Determine the [x, y] coordinate at the center of the cell enclosing the given text.  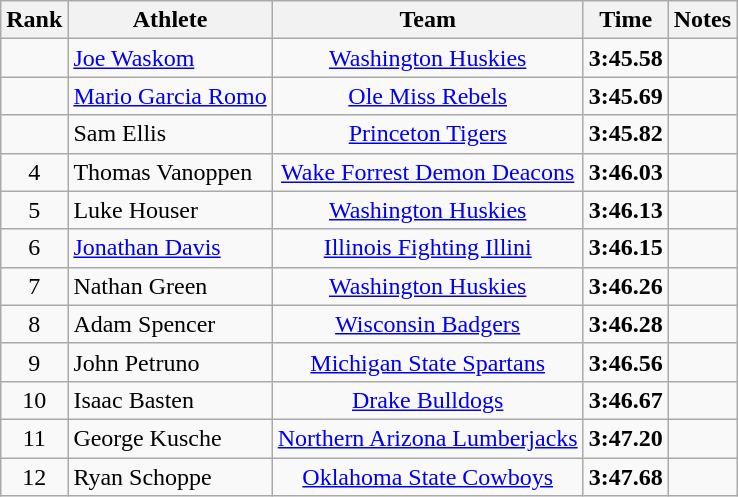
Thomas Vanoppen [170, 172]
3:46.15 [626, 248]
12 [34, 477]
Time [626, 20]
3:45.58 [626, 58]
Jonathan Davis [170, 248]
Oklahoma State Cowboys [428, 477]
3:46.67 [626, 400]
5 [34, 210]
3:45.82 [626, 134]
Sam Ellis [170, 134]
3:46.56 [626, 362]
Isaac Basten [170, 400]
3:46.26 [626, 286]
6 [34, 248]
8 [34, 324]
Notes [702, 20]
Wake Forrest Demon Deacons [428, 172]
Michigan State Spartans [428, 362]
Adam Spencer [170, 324]
Joe Waskom [170, 58]
Illinois Fighting Illini [428, 248]
Athlete [170, 20]
Nathan Green [170, 286]
Ryan Schoppe [170, 477]
3:47.20 [626, 438]
3:46.28 [626, 324]
Rank [34, 20]
Princeton Tigers [428, 134]
9 [34, 362]
3:47.68 [626, 477]
Mario Garcia Romo [170, 96]
3:46.03 [626, 172]
7 [34, 286]
4 [34, 172]
Northern Arizona Lumberjacks [428, 438]
Drake Bulldogs [428, 400]
3:45.69 [626, 96]
Team [428, 20]
Wisconsin Badgers [428, 324]
11 [34, 438]
Luke Houser [170, 210]
3:46.13 [626, 210]
John Petruno [170, 362]
George Kusche [170, 438]
Ole Miss Rebels [428, 96]
10 [34, 400]
